Determine the [x, y] coordinate at the center of the cell enclosing the given text.  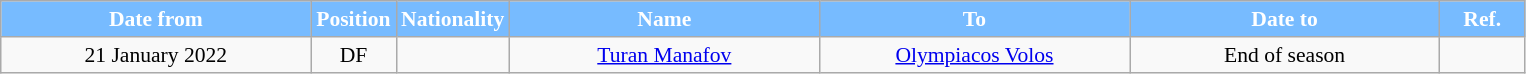
Olympiacos Volos [974, 55]
Nationality [452, 19]
To [974, 19]
Turan Manafov [664, 55]
DF [354, 55]
End of season [1285, 55]
Date from [156, 19]
Date to [1285, 19]
21 January 2022 [156, 55]
Ref. [1482, 19]
Position [354, 19]
Name [664, 19]
